Detect which cell encompasses the target text, then output its [x, y] center coordinate. 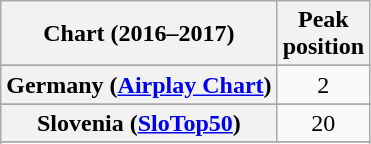
Slovenia (SloTop50) [139, 123]
2 [323, 85]
20 [323, 123]
Chart (2016–2017) [139, 34]
Germany (Airplay Chart) [139, 85]
Peakposition [323, 34]
